Detect which cell encompasses the target text, then output its (X, Y) center coordinate. 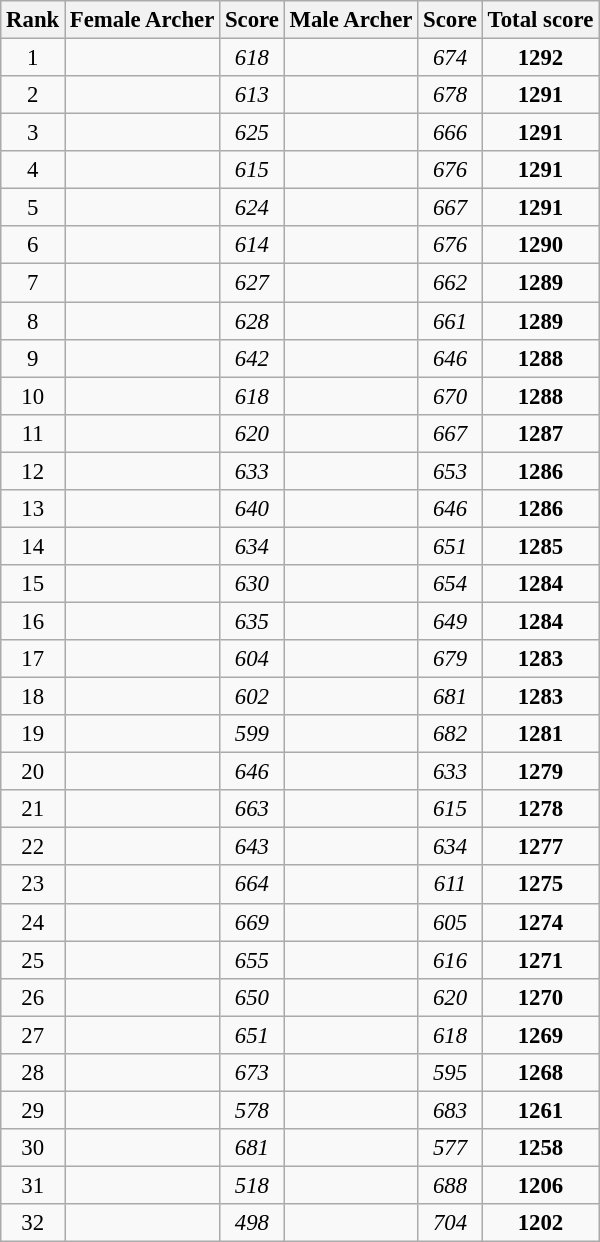
1269 (540, 1035)
679 (450, 659)
22 (33, 847)
18 (33, 697)
31 (33, 1185)
663 (252, 809)
Male Archer (351, 20)
25 (33, 960)
11 (33, 433)
5 (33, 208)
602 (252, 697)
26 (33, 997)
624 (252, 208)
13 (33, 509)
674 (450, 58)
649 (450, 621)
670 (450, 396)
8 (33, 321)
30 (33, 1148)
611 (450, 885)
7 (33, 283)
666 (450, 133)
605 (450, 922)
1271 (540, 960)
627 (252, 283)
9 (33, 358)
16 (33, 621)
630 (252, 584)
640 (252, 509)
662 (450, 283)
1292 (540, 58)
518 (252, 1185)
15 (33, 584)
20 (33, 772)
669 (252, 922)
595 (450, 1073)
682 (450, 734)
625 (252, 133)
577 (450, 1148)
24 (33, 922)
1278 (540, 809)
673 (252, 1073)
704 (450, 1223)
27 (33, 1035)
661 (450, 321)
17 (33, 659)
683 (450, 1110)
1277 (540, 847)
1287 (540, 433)
Rank (33, 20)
1281 (540, 734)
14 (33, 546)
1 (33, 58)
1258 (540, 1148)
12 (33, 471)
1275 (540, 885)
1279 (540, 772)
6 (33, 245)
4 (33, 170)
678 (450, 95)
23 (33, 885)
29 (33, 1110)
616 (450, 960)
604 (252, 659)
28 (33, 1073)
1261 (540, 1110)
578 (252, 1110)
599 (252, 734)
10 (33, 396)
1285 (540, 546)
614 (252, 245)
1270 (540, 997)
688 (450, 1185)
1274 (540, 922)
1202 (540, 1223)
628 (252, 321)
21 (33, 809)
650 (252, 997)
32 (33, 1223)
498 (252, 1223)
635 (252, 621)
1206 (540, 1185)
1290 (540, 245)
613 (252, 95)
643 (252, 847)
3 (33, 133)
654 (450, 584)
1268 (540, 1073)
664 (252, 885)
Total score (540, 20)
653 (450, 471)
19 (33, 734)
2 (33, 95)
642 (252, 358)
655 (252, 960)
Female Archer (142, 20)
